Detect which cell encompasses the target text, then output its [x, y] center coordinate. 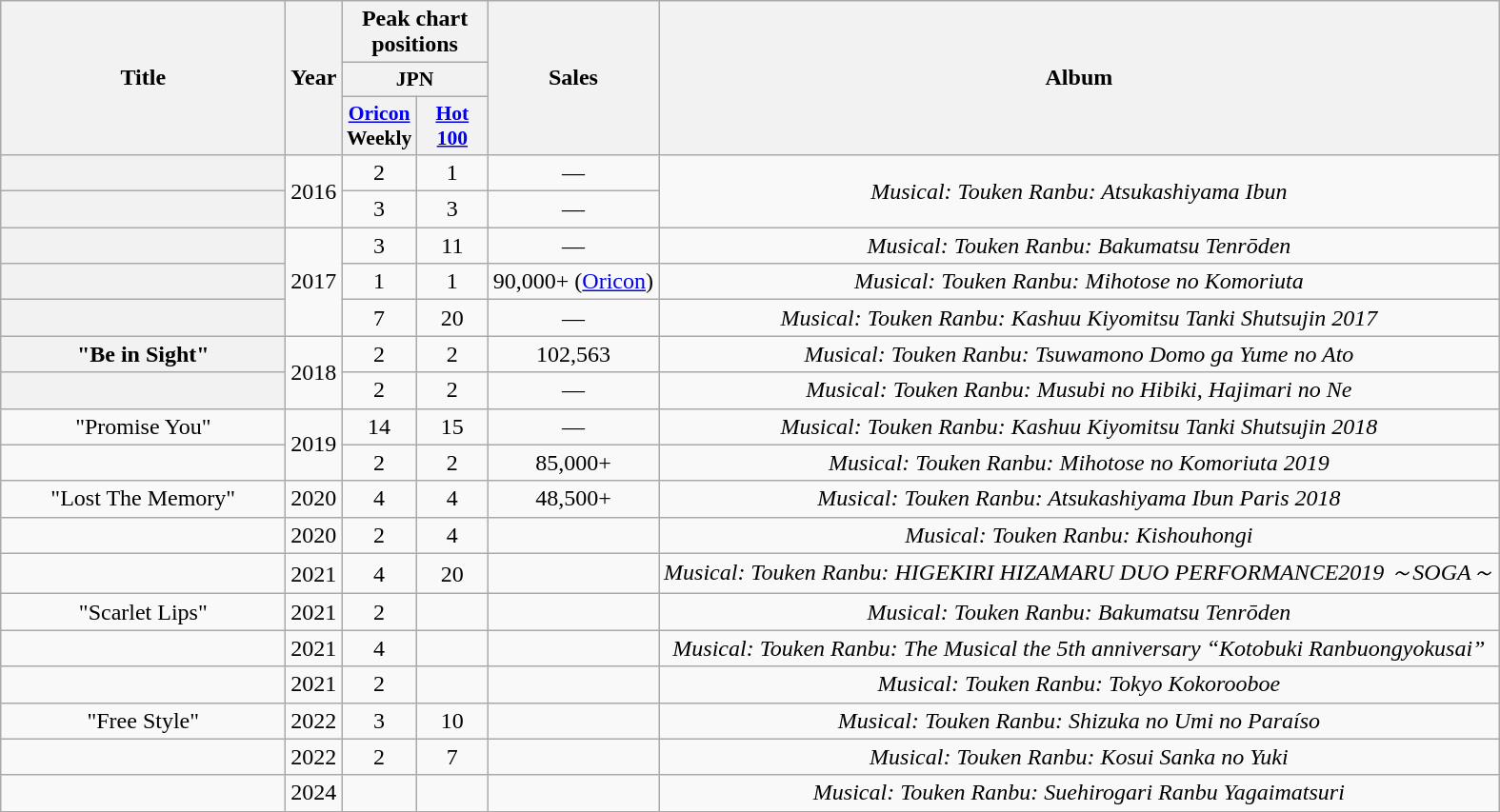
Musical: Touken Ranbu: Shizuka no Umi no Paraíso [1080, 721]
"Promise You" [143, 426]
Album [1080, 78]
85,000+ [573, 463]
Title [143, 78]
Oricon Weekly [379, 126]
Musical: Touken Ranbu: HIGEKIRI HIZAMARU DUO PERFORMANCE2019 ～SOGA～ [1080, 573]
"Free Style" [143, 721]
Musical: Touken Ranbu: Mihotose no Komoriuta 2019 [1080, 463]
Year [314, 78]
Musical: Touken Ranbu: Kashuu Kiyomitsu Tanki Shutsujin 2018 [1080, 426]
"Scarlet Lips" [143, 612]
Musical: Touken Ranbu: Kosui Sanka no Yuki [1080, 757]
Musical: Touken Ranbu: Kishouhongi [1080, 535]
2019 [314, 445]
Musical: Touken Ranbu: The Musical the 5th anniversary “Kotobuki Ranbuongyokusai” [1080, 648]
"Be in Sight" [143, 354]
90,000+ (Oricon) [573, 282]
Musical: Touken Ranbu: Atsukashiyama Ibun Paris 2018 [1080, 499]
Sales [573, 78]
Musical: Touken Ranbu: Suehirogari Ranbu Yagaimatsuri [1080, 793]
Musical: Touken Ranbu: Tsuwamono Domo ga Yume no Ato [1080, 354]
2024 [314, 793]
2018 [314, 372]
2017 [314, 282]
2016 [314, 191]
14 [379, 426]
Hot 100 [451, 126]
48,500+ [573, 499]
10 [451, 721]
JPN [415, 80]
Musical: Touken Ranbu: Tokyo Kokorooboe [1080, 684]
Musical: Touken Ranbu: Musubi no Hibiki, Hajimari no Ne [1080, 390]
"Lost The Memory" [143, 499]
15 [451, 426]
Musical: Touken Ranbu: Mihotose no Komoriuta [1080, 282]
Musical: Touken Ranbu: Atsukashiyama Ibun [1080, 191]
Peak chart positions [415, 32]
11 [451, 246]
102,563 [573, 354]
Musical: Touken Ranbu: Kashuu Kiyomitsu Tanki Shutsujin 2017 [1080, 318]
